Locate the cell with the specified text and output its [x, y] center coordinate. 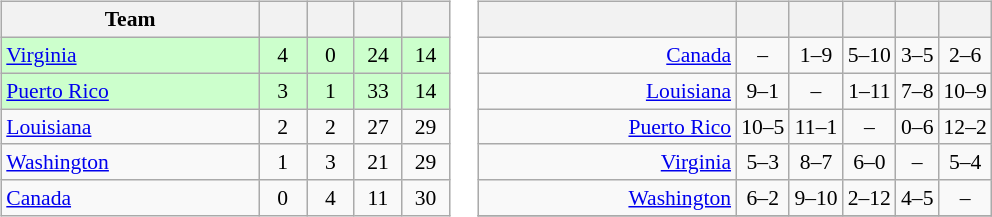
5–10 [870, 55]
6–2 [762, 198]
4–5 [918, 198]
11 [378, 198]
9–1 [762, 91]
7–8 [918, 91]
1–11 [870, 91]
2–6 [964, 55]
30 [426, 198]
12–2 [964, 127]
24 [378, 55]
0–6 [918, 127]
10–9 [964, 91]
6–0 [870, 162]
21 [378, 162]
8–7 [816, 162]
3–5 [918, 55]
5–4 [964, 162]
27 [378, 127]
1–9 [816, 55]
9–10 [816, 198]
11–1 [816, 127]
2–12 [870, 198]
33 [378, 91]
10–5 [762, 127]
5–3 [762, 162]
Team [130, 20]
